Locate the cell with the specified text and output its (x, y) center coordinate. 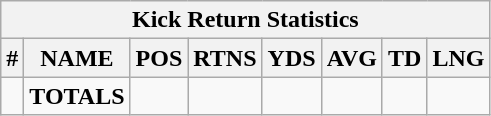
POS (159, 58)
Kick Return Statistics (246, 20)
# (12, 58)
YDS (292, 58)
NAME (77, 58)
RTNS (225, 58)
AVG (352, 58)
TD (404, 58)
TOTALS (77, 96)
LNG (458, 58)
